Output the [X, Y] coordinate of the center of the cell containing the given text.  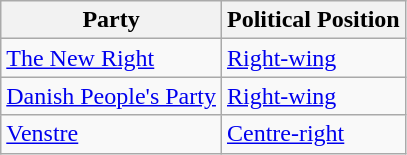
The New Right [112, 58]
Danish People's Party [112, 96]
Centre-right [313, 134]
Venstre [112, 134]
Political Position [313, 20]
Party [112, 20]
